Output the [x, y] coordinate of the center of the cell containing the given text.  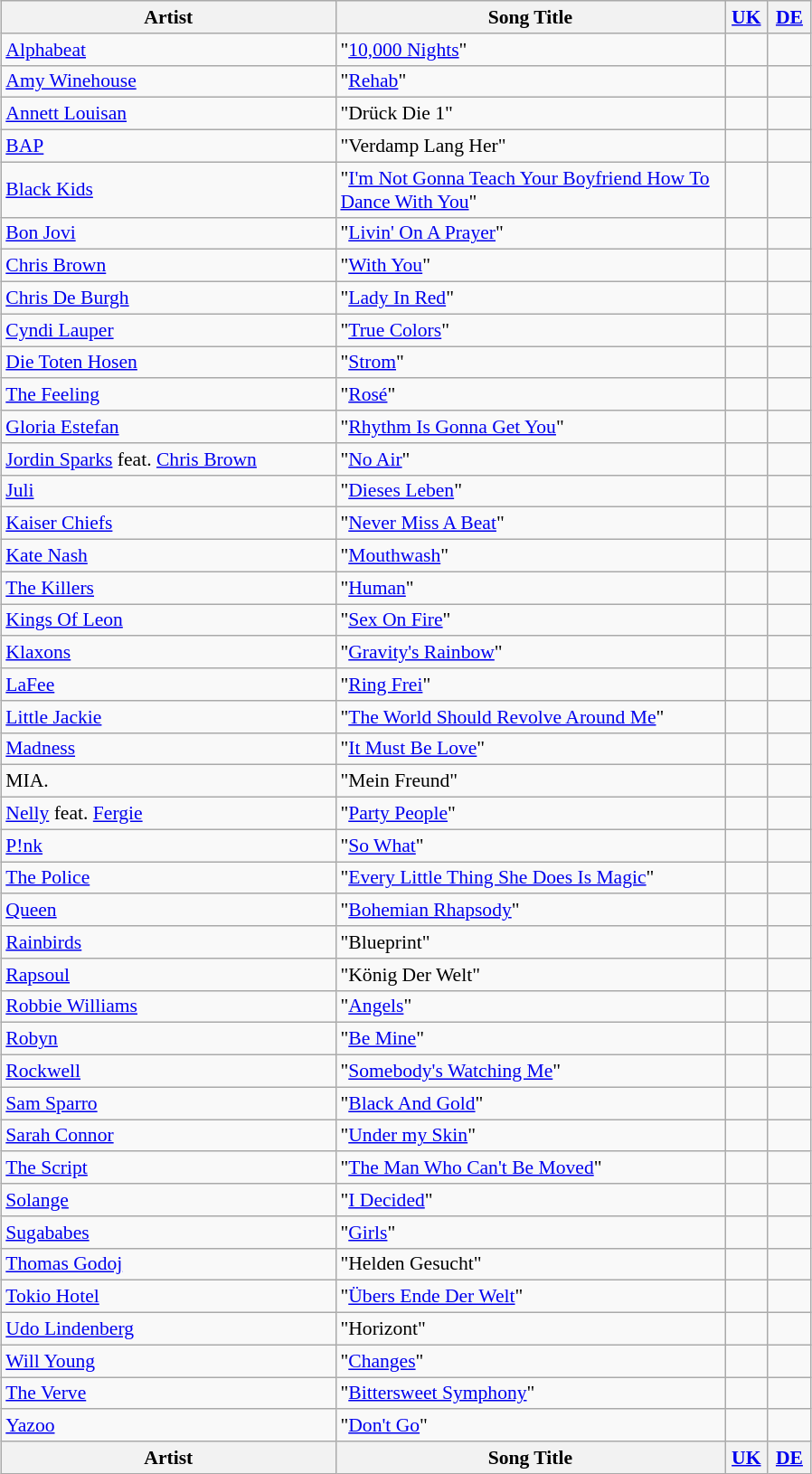
"Dieses Leben" [530, 491]
Bon Jovi [168, 233]
Robyn [168, 1039]
"Bittersweet Symphony" [530, 1393]
"The Man Who Can't Be Moved" [530, 1167]
"Girls" [530, 1232]
"The World Should Revolve Around Me" [530, 716]
Chris Brown [168, 266]
"Blueprint" [530, 942]
Chris De Burgh [168, 298]
"True Colors" [530, 330]
"Gravity's Rainbow" [530, 652]
"Human" [530, 588]
"Ring Frei" [530, 685]
"Changes" [530, 1361]
"I Decided" [530, 1200]
"With You" [530, 266]
Sugababes [168, 1232]
"So What" [530, 846]
Annett Louisan [168, 114]
Sarah Connor [168, 1136]
Rapsoul [168, 974]
Jordin Sparks feat. Chris Brown [168, 458]
"Under my Skin" [530, 1136]
Yazoo [168, 1425]
"Horizont" [530, 1328]
"Never Miss A Beat" [530, 524]
BAP [168, 146]
"Somebody's Watching Me" [530, 1071]
"Drück Die 1" [530, 114]
Sam Sparro [168, 1103]
"Strom" [530, 362]
Nelly feat. Fergie [168, 813]
"Übers Ende Der Welt" [530, 1297]
"Helden Gesucht" [530, 1264]
Little Jackie [168, 716]
"Every Little Thing She Does Is Magic" [530, 877]
"Rosé" [530, 394]
"Bohemian Rhapsody" [530, 910]
Solange [168, 1200]
"Mouthwash" [530, 555]
Gloria Estefan [168, 427]
"Party People" [530, 813]
Juli [168, 491]
The Police [168, 877]
"Angels" [530, 1006]
Rockwell [168, 1071]
The Killers [168, 588]
Amy Winehouse [168, 81]
"No Air" [530, 458]
MIA. [168, 781]
"It Must Be Love" [530, 749]
Udo Lindenberg [168, 1328]
"10,000 Nights" [530, 49]
"Lady In Red" [530, 298]
"Don't Go" [530, 1425]
Robbie Williams [168, 1006]
Kate Nash [168, 555]
Thomas Godoj [168, 1264]
LaFee [168, 685]
"Sex On Fire" [530, 620]
"Black And Gold" [530, 1103]
Die Toten Hosen [168, 362]
Black Kids [168, 190]
Tokio Hotel [168, 1297]
The Feeling [168, 394]
"Livin' On A Prayer" [530, 233]
P!nk [168, 846]
"Rhythm Is Gonna Get You" [530, 427]
Queen [168, 910]
Klaxons [168, 652]
The Verve [168, 1393]
Rainbirds [168, 942]
"Be Mine" [530, 1039]
Madness [168, 749]
"I'm Not Gonna Teach Your Boyfriend How To Dance With You" [530, 190]
"Rehab" [530, 81]
"Verdamp Lang Her" [530, 146]
"Mein Freund" [530, 781]
Cyndi Lauper [168, 330]
Alphabeat [168, 49]
Will Young [168, 1361]
Kaiser Chiefs [168, 524]
"König Der Welt" [530, 974]
The Script [168, 1167]
Kings Of Leon [168, 620]
